Capture the cell that displays the provided text and extract its [X, Y] central coordinate. 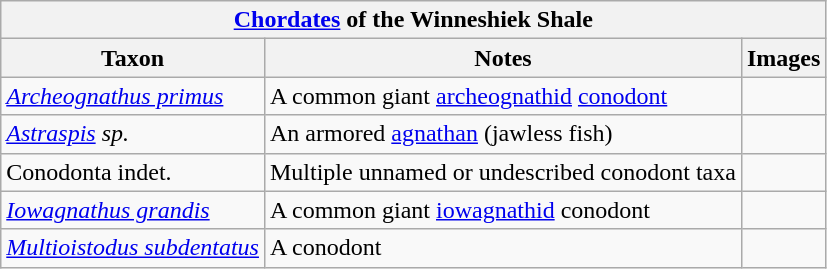
Multioistodus subdentatus [133, 248]
A common giant iowagnathid conodont [502, 210]
Conodonta indet. [133, 172]
Images [783, 58]
A conodont [502, 248]
Astraspis sp. [133, 134]
An armored agnathan (jawless fish) [502, 134]
Archeognathus primus [133, 96]
Chordates of the Winneshiek Shale [414, 20]
Taxon [133, 58]
A common giant archeognathid conodont [502, 96]
Multiple unnamed or undescribed conodont taxa [502, 172]
Iowagnathus grandis [133, 210]
Notes [502, 58]
